Find where the given text appears and provide that cell's center as (X, Y) coordinate. 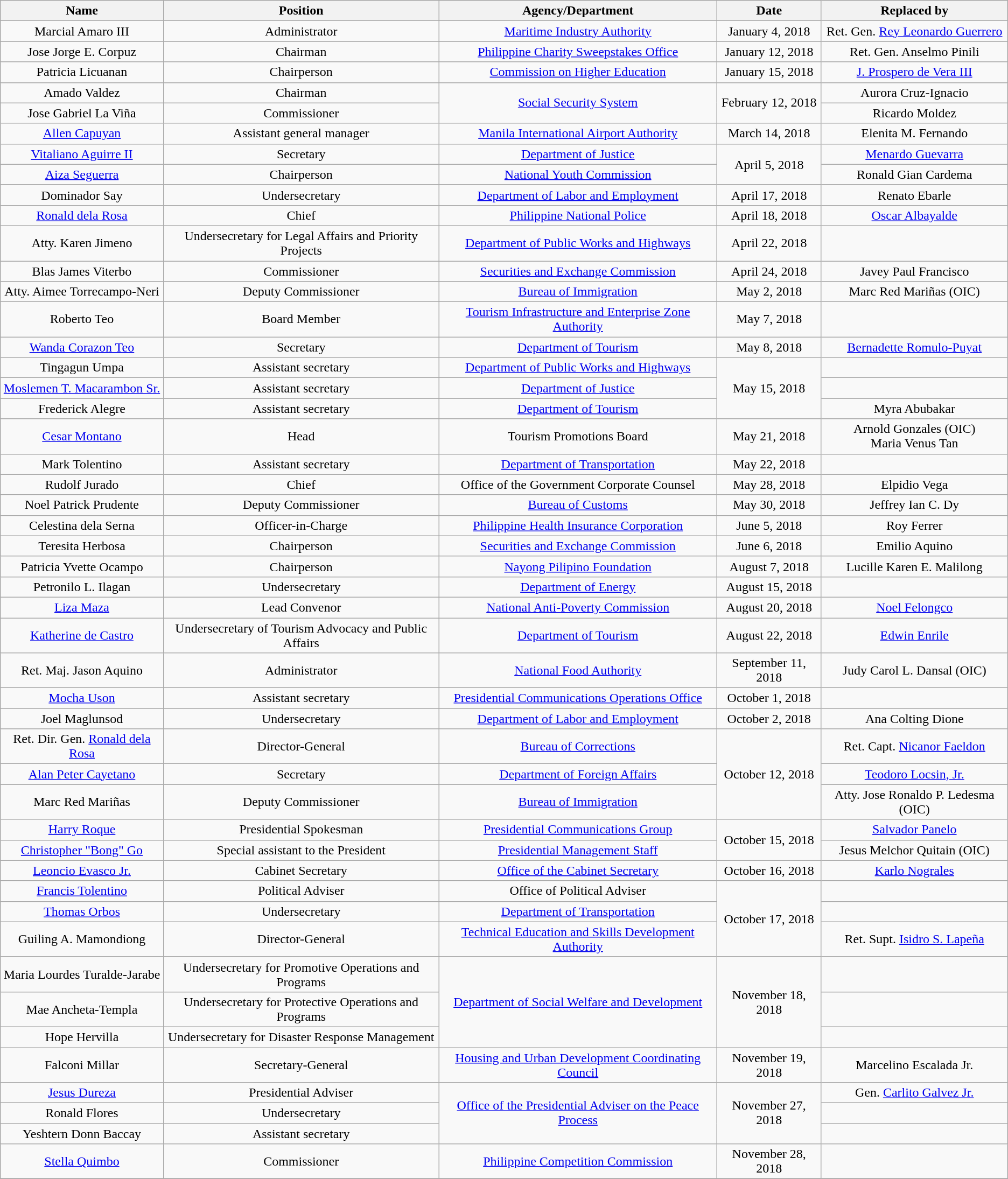
Date (769, 11)
Housing and Urban Development Coordinating Council (578, 1065)
Ana Colting Dione (914, 719)
Marc Red Mariñas (OIC) (914, 292)
January 12, 2018 (769, 52)
April 24, 2018 (769, 271)
Ronald dela Rosa (82, 215)
May 8, 2018 (769, 347)
Tingagun Umpa (82, 368)
November 28, 2018 (769, 1162)
Lucille Karen E. Malilong (914, 566)
Noel Felongco (914, 607)
May 21, 2018 (769, 436)
Commission on Higher Education (578, 72)
Aiza Seguerra (82, 174)
Ret. Supt. Isidro S. Lapeña (914, 939)
Bureau of Customs (578, 505)
Vitaliano Aguirre II (82, 154)
National Youth Commission (578, 174)
Secretary-General (301, 1065)
Philippine National Police (578, 215)
November 18, 2018 (769, 1002)
Joel Maglunsod (82, 719)
August 22, 2018 (769, 635)
Moslemen T. Macarambon Sr. (82, 388)
Blas James Viterbo (82, 271)
October 16, 2018 (769, 871)
Marcelino Escalada Jr. (914, 1065)
April 18, 2018 (769, 215)
November 19, 2018 (769, 1065)
Assistant general manager (301, 134)
October 17, 2018 (769, 918)
May 28, 2018 (769, 485)
Presidential Adviser (301, 1093)
May 30, 2018 (769, 505)
Undersecretary for Legal Affairs and Priority Projects (301, 243)
Ret. Gen. Rey Leonardo Guerrero (914, 31)
Edwin Enrile (914, 635)
Mark Tolentino (82, 464)
Philippine Competition Commission (578, 1162)
Mocha Uson (82, 698)
Ret. Capt. Nicanor Faeldon (914, 746)
Renato Ebarle (914, 195)
Allen Capuyan (82, 134)
Office of the Presidential Adviser on the Peace Process (578, 1113)
Atty. Jose Ronaldo P. Ledesma (OIC) (914, 802)
Presidential Management Staff (578, 850)
Ronald Gian Cardema (914, 174)
Cabinet Secretary (301, 871)
Undersecretary of Tourism Advocacy and Public Affairs (301, 635)
Department of Social Welfare and Development (578, 1002)
Teresita Herbosa (82, 546)
Roberto Teo (82, 320)
Emilio Aquino (914, 546)
Elenita M. Fernando (914, 134)
Replaced by (914, 11)
Celestina dela Serna (82, 525)
Jesus Dureza (82, 1093)
Lead Convenor (301, 607)
Harry Roque (82, 830)
Nayong Pilipino Foundation (578, 566)
Amado Valdez (82, 93)
January 15, 2018 (769, 72)
Officer-in-Charge (301, 525)
Elpidio Vega (914, 485)
March 14, 2018 (769, 134)
Position (301, 11)
Agency/Department (578, 11)
Office of the Government Corporate Counsel (578, 485)
Tourism Promotions Board (578, 436)
Cesar Montano (82, 436)
Judy Carol L. Dansal (OIC) (914, 671)
Ret. Gen. Anselmo Pinili (914, 52)
Thomas Orbos (82, 911)
Marc Red Mariñas (82, 802)
Atty. Aimee Torrecampo-Neri (82, 292)
Bernadette Romulo-Puyat (914, 347)
Katherine de Castro (82, 635)
Myra Abubakar (914, 409)
Javey Paul Francisco (914, 271)
June 5, 2018 (769, 525)
Aurora Cruz-Ignacio (914, 93)
Roy Ferrer (914, 525)
Jeffrey Ian C. Dy (914, 505)
Yeshtern Donn Baccay (82, 1134)
National Anti-Poverty Commission (578, 607)
June 6, 2018 (769, 546)
October 1, 2018 (769, 698)
Menardo Guevarra (914, 154)
May 22, 2018 (769, 464)
Maritime Industry Authority (578, 31)
Office of the Cabinet Secretary (578, 871)
October 12, 2018 (769, 774)
Alan Peter Cayetano (82, 774)
October 2, 2018 (769, 719)
J. Prospero de Vera III (914, 72)
Presidential Communications Group (578, 830)
Noel Patrick Prudente (82, 505)
Maria Lourdes Turalde-Jarabe (82, 974)
April 17, 2018 (769, 195)
Undersecretary for Promotive Operations and Programs (301, 974)
Karlo Nograles (914, 871)
Philippine Health Insurance Corporation (578, 525)
April 5, 2018 (769, 164)
Presidential Spokesman (301, 830)
November 27, 2018 (769, 1113)
Rudolf Jurado (82, 485)
May 2, 2018 (769, 292)
Office of Political Adviser (578, 891)
Special assistant to the President (301, 850)
Patricia Licuanan (82, 72)
Frederick Alegre (82, 409)
May 7, 2018 (769, 320)
Petronilo L. Ilagan (82, 587)
Ret. Maj. Jason Aquino (82, 671)
Department of Foreign Affairs (578, 774)
Political Adviser (301, 891)
September 11, 2018 (769, 671)
Guiling A. Mamondiong (82, 939)
Jose Gabriel La Viña (82, 113)
Undersecretary for Disaster Response Management (301, 1037)
Hope Hervilla (82, 1037)
Francis Tolentino (82, 891)
February 12, 2018 (769, 103)
Technical Education and Skills Development Authority (578, 939)
Patricia Yvette Ocampo (82, 566)
Manila International Airport Authority (578, 134)
April 22, 2018 (769, 243)
Ret. Dir. Gen. Ronald dela Rosa (82, 746)
Oscar Albayalde (914, 215)
Tourism Infrastructure and Enterprise Zone Authority (578, 320)
Undersecretary for Protective Operations and Programs (301, 1009)
Ronald Flores (82, 1113)
Christopher "Bong" Go (82, 850)
Marcial Amaro III (82, 31)
August 20, 2018 (769, 607)
Jesus Melchor Quitain (OIC) (914, 850)
August 7, 2018 (769, 566)
Stella Quimbo (82, 1162)
Gen. Carlito Galvez Jr. (914, 1093)
May 15, 2018 (769, 388)
August 15, 2018 (769, 587)
Arnold Gonzales (OIC) Maria Venus Tan (914, 436)
Mae Ancheta-Templa (82, 1009)
Ricardo Moldez (914, 113)
Head (301, 436)
Liza Maza (82, 607)
Presidential Communications Operations Office (578, 698)
Department of Energy (578, 587)
Social Security System (578, 103)
Bureau of Corrections (578, 746)
National Food Authority (578, 671)
October 15, 2018 (769, 840)
Dominador Say (82, 195)
Salvador Panelo (914, 830)
Teodoro Locsin, Jr. (914, 774)
Board Member (301, 320)
Wanda Corazon Teo (82, 347)
January 4, 2018 (769, 31)
Falconi Millar (82, 1065)
Philippine Charity Sweepstakes Office (578, 52)
Name (82, 11)
Atty. Karen Jimeno (82, 243)
Jose Jorge E. Corpuz (82, 52)
Leoncio Evasco Jr. (82, 871)
